Output the [x, y] coordinate of the center of the cell containing the given text.  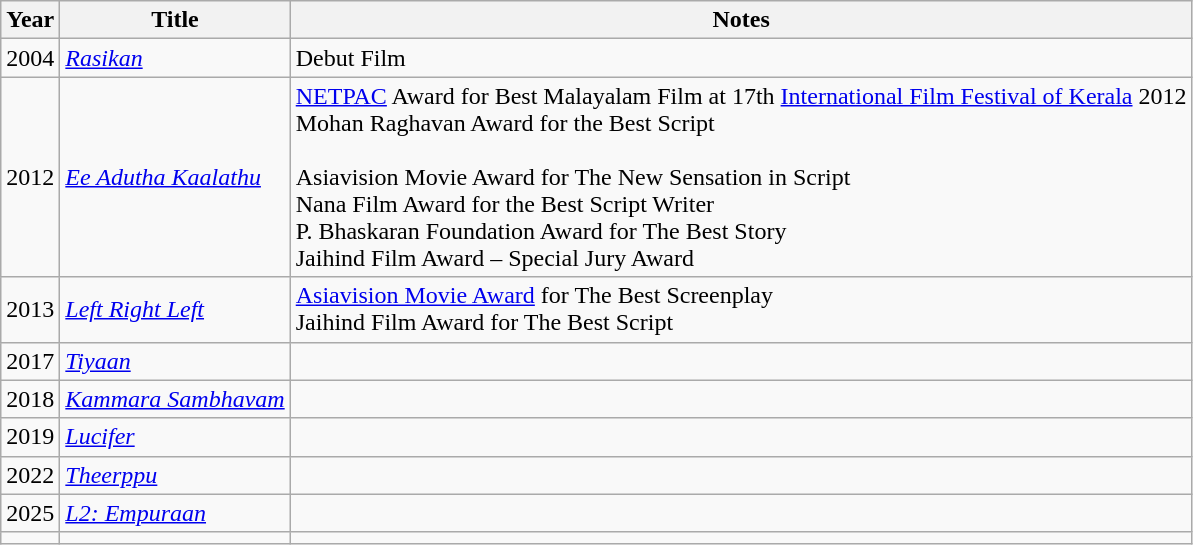
Theerppu [175, 475]
Rasikan [175, 58]
2004 [30, 58]
Ee Adutha Kaalathu [175, 177]
Kammara Sambhavam [175, 399]
Debut Film [741, 58]
Year [30, 20]
L2: Empuraan [175, 513]
2012 [30, 177]
Tiyaan [175, 361]
Asiavision Movie Award for The Best ScreenplayJaihind Film Award for The Best Script [741, 310]
2017 [30, 361]
2025 [30, 513]
2019 [30, 437]
2018 [30, 399]
2022 [30, 475]
2013 [30, 310]
Notes [741, 20]
Lucifer [175, 437]
Left Right Left [175, 310]
Title [175, 20]
